Identify which cell holds the provided text, then report its (X, Y) central coordinate. 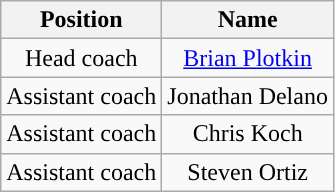
Name (248, 20)
Position (82, 20)
Head coach (82, 58)
Jonathan Delano (248, 96)
Steven Ortiz (248, 172)
Chris Koch (248, 134)
Brian Plotkin (248, 58)
